Extract the (X, Y) coordinate from the center of the cell holding the provided text.  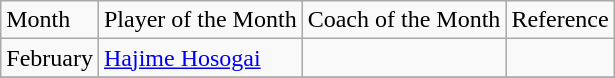
Coach of the Month (404, 20)
Reference (560, 20)
February (50, 58)
Player of the Month (200, 20)
Hajime Hosogai (200, 58)
Month (50, 20)
